Determine the [x, y] coordinate at the center of the cell enclosing the given text.  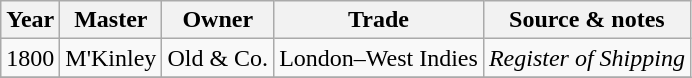
1800 [30, 58]
Old & Co. [218, 58]
Master [111, 20]
Year [30, 20]
Owner [218, 20]
M'Kinley [111, 58]
Register of Shipping [586, 58]
London–West Indies [379, 58]
Trade [379, 20]
Source & notes [586, 20]
